Provide the [x, y] coordinate of the cell's center where the given text is located.  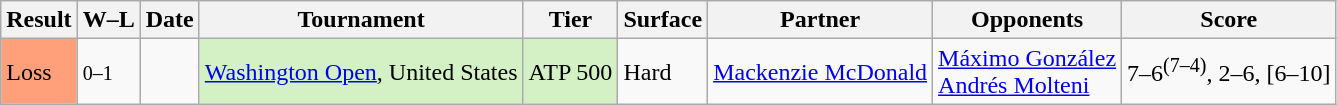
7–6(7–4), 2–6, [6–10] [1229, 72]
Loss [39, 72]
Tier [570, 20]
Result [39, 20]
Máximo González Andrés Molteni [1028, 72]
Date [170, 20]
Score [1229, 20]
0–1 [108, 72]
Washington Open, United States [361, 72]
Hard [663, 72]
ATP 500 [570, 72]
Mackenzie McDonald [820, 72]
Surface [663, 20]
Opponents [1028, 20]
Tournament [361, 20]
Partner [820, 20]
W–L [108, 20]
